Search for the cell housing the specified text and yield its (x, y) center coordinate. 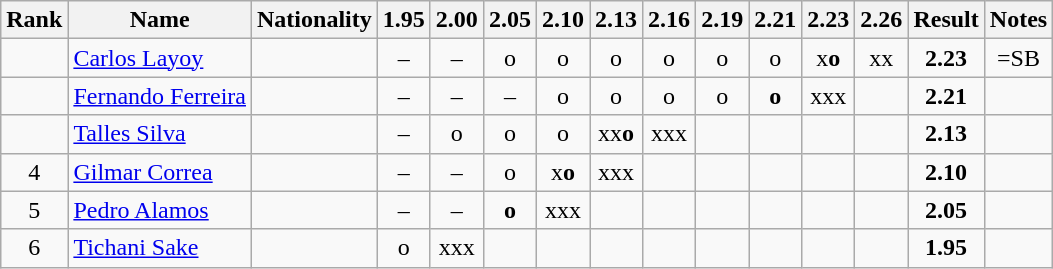
2.00 (456, 20)
Talles Silva (160, 134)
2.16 (670, 20)
=SB (1018, 58)
Pedro Alamos (160, 210)
Result (946, 20)
2.19 (722, 20)
xx (882, 58)
Carlos Layoy (160, 58)
5 (34, 210)
Rank (34, 20)
Fernando Ferreira (160, 96)
Tichani Sake (160, 248)
Notes (1018, 20)
2.26 (882, 20)
4 (34, 172)
6 (34, 248)
Gilmar Correa (160, 172)
Name (160, 20)
Nationality (315, 20)
xxo (616, 134)
